For the text-containing cell, return its midpoint in (x, y) coordinate format. 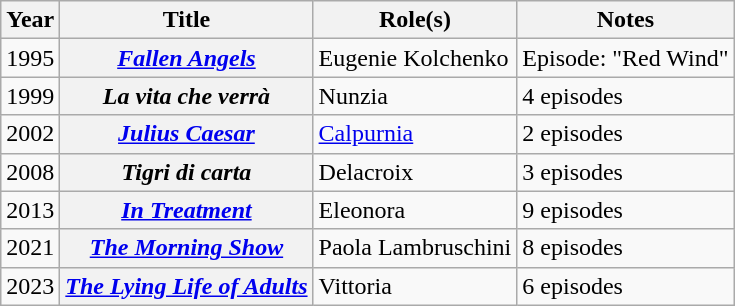
1999 (30, 96)
2013 (30, 210)
In Treatment (186, 210)
2023 (30, 286)
Episode: "Red Wind" (626, 58)
3 episodes (626, 172)
Paola Lambruschini (415, 248)
Delacroix (415, 172)
Vittoria (415, 286)
Fallen Angels (186, 58)
Tigri di carta (186, 172)
La vita che verrà (186, 96)
6 episodes (626, 286)
Notes (626, 20)
Role(s) (415, 20)
Nunzia (415, 96)
1995 (30, 58)
2008 (30, 172)
Title (186, 20)
Julius Caesar (186, 134)
The Morning Show (186, 248)
2 episodes (626, 134)
The Lying Life of Adults (186, 286)
Year (30, 20)
2002 (30, 134)
Eleonora (415, 210)
9 episodes (626, 210)
Eugenie Kolchenko (415, 58)
Calpurnia (415, 134)
8 episodes (626, 248)
4 episodes (626, 96)
2021 (30, 248)
